For the text-containing cell, return its midpoint in [x, y] coordinate format. 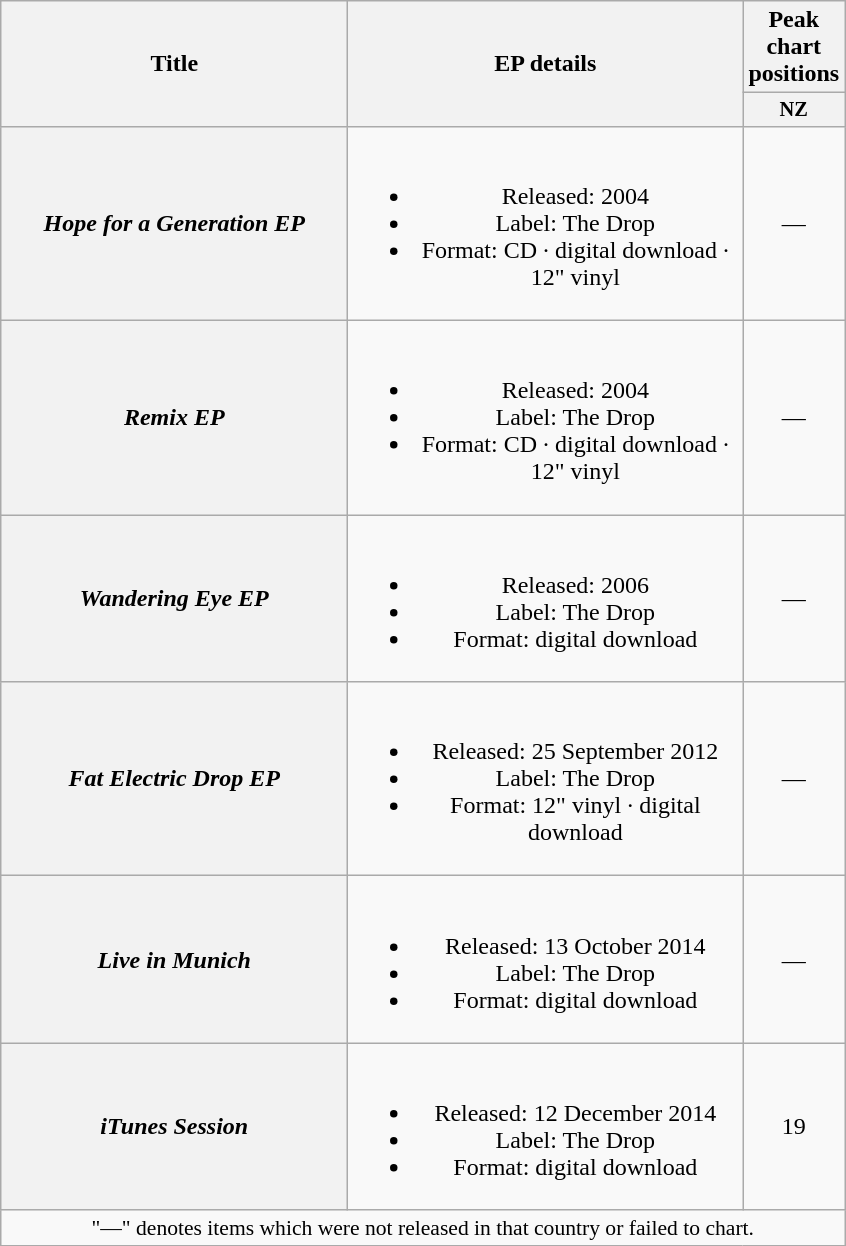
Peak chart positions [794, 47]
iTunes Session [174, 1126]
Wandering Eye EP [174, 598]
NZ [794, 110]
Released: 13 October 2014Label: The DropFormat: digital download [546, 960]
19 [794, 1126]
EP details [546, 64]
Live in Munich [174, 960]
Hope for a Generation EP [174, 223]
Remix EP [174, 418]
Fat Electric Drop EP [174, 779]
Title [174, 64]
"—" denotes items which were not released in that country or failed to chart. [423, 1228]
Released: 25 September 2012Label: The DropFormat: 12" vinyl · digital download [546, 779]
Released: 2006Label: The DropFormat: digital download [546, 598]
Released: 12 December 2014Label: The DropFormat: digital download [546, 1126]
